Extract the [X, Y] coordinate from the center of the cell holding the provided text.  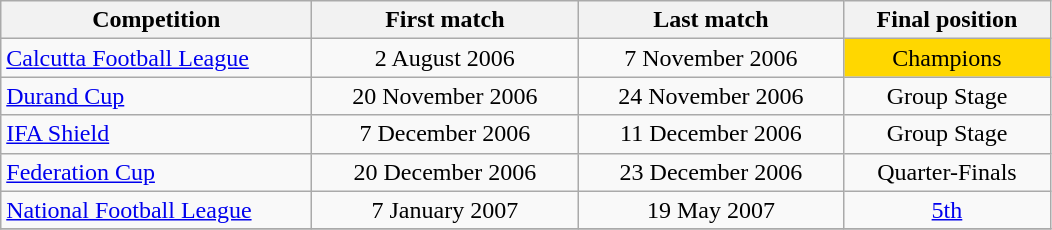
IFA Shield [156, 134]
7 November 2006 [711, 58]
11 December 2006 [711, 134]
23 December 2006 [711, 172]
Champions [947, 58]
20 December 2006 [445, 172]
2 August 2006 [445, 58]
7 December 2006 [445, 134]
Competition [156, 20]
Last match [711, 20]
19 May 2007 [711, 210]
First match [445, 20]
Federation Cup [156, 172]
Final position [947, 20]
Calcutta Football League [156, 58]
20 November 2006 [445, 96]
24 November 2006 [711, 96]
7 January 2007 [445, 210]
National Football League [156, 210]
5th [947, 210]
Durand Cup [156, 96]
Quarter-Finals [947, 172]
